Scan for the cell matching the given text and deliver its (x, y) coordinate at center. 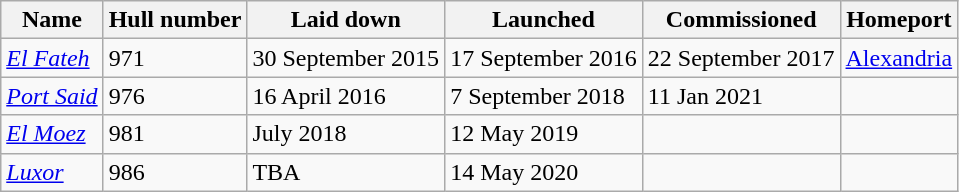
July 2018 (346, 134)
12 May 2019 (544, 134)
971 (175, 58)
Laid down (346, 20)
986 (175, 172)
El Moez (52, 134)
17 September 2016 (544, 58)
Luxor (52, 172)
976 (175, 96)
Launched (544, 20)
30 September 2015 (346, 58)
14 May 2020 (544, 172)
Port Said (52, 96)
7 September 2018 (544, 96)
El Fateh (52, 58)
16 April 2016 (346, 96)
11 Jan 2021 (741, 96)
Name (52, 20)
981 (175, 134)
Hull number (175, 20)
Homeport (899, 20)
Commissioned (741, 20)
22 September 2017 (741, 58)
TBA (346, 172)
Alexandria (899, 58)
